Locate the cell with the specified text and output its (X, Y) center coordinate. 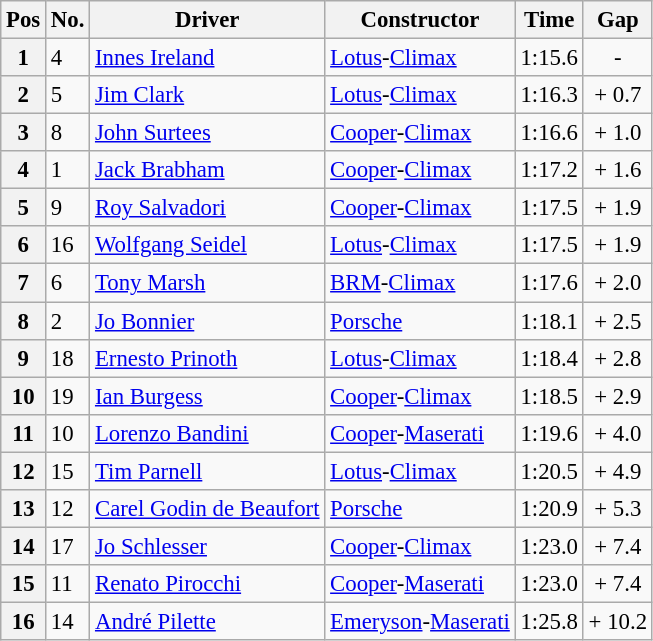
+ 2.8 (618, 358)
+ 0.7 (618, 95)
Jack Brabham (208, 170)
+ 5.3 (618, 509)
Driver (208, 20)
17 (68, 546)
Innes Ireland (208, 58)
+ 1.0 (618, 133)
+ 10.2 (618, 621)
1:17.2 (549, 170)
André Pilette (208, 621)
Carel Godin de Beaufort (208, 509)
Jo Bonnier (208, 321)
No. (68, 20)
1:16.6 (549, 133)
1:16.3 (549, 95)
Pos (24, 20)
Ian Burgess (208, 396)
1:17.6 (549, 283)
+ 4.0 (618, 433)
Lorenzo Bandini (208, 433)
Time (549, 20)
Jo Schlesser (208, 546)
1:18.5 (549, 396)
1:20.9 (549, 509)
1:18.4 (549, 358)
13 (24, 509)
+ 4.9 (618, 471)
19 (68, 396)
Tony Marsh (208, 283)
BRM-Climax (420, 283)
1:20.5 (549, 471)
Gap (618, 20)
+ 2.5 (618, 321)
+ 2.0 (618, 283)
Roy Salvadori (208, 208)
1:18.1 (549, 321)
Tim Parnell (208, 471)
- (618, 58)
+ 2.9 (618, 396)
1:25.8 (549, 621)
7 (24, 283)
Ernesto Prinoth (208, 358)
John Surtees (208, 133)
18 (68, 358)
Emeryson-Maserati (420, 621)
Wolfgang Seidel (208, 245)
1:19.6 (549, 433)
Jim Clark (208, 95)
+ 1.6 (618, 170)
Constructor (420, 20)
1:15.6 (549, 58)
3 (24, 133)
Renato Pirocchi (208, 584)
